Return the (X, Y) coordinate for the center point of the cell that contains the specified text.  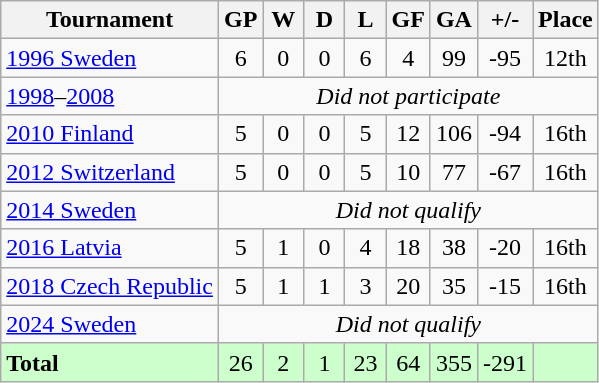
1998–2008 (110, 96)
-67 (504, 172)
2 (284, 362)
2016 Latvia (110, 248)
23 (366, 362)
GF (408, 20)
2012 Switzerland (110, 172)
355 (454, 362)
+/- (504, 20)
10 (408, 172)
Total (110, 362)
1996 Sweden (110, 58)
2014 Sweden (110, 210)
W (284, 20)
12 (408, 134)
D (324, 20)
-20 (504, 248)
Tournament (110, 20)
GA (454, 20)
-94 (504, 134)
Place (566, 20)
64 (408, 362)
Did not participate (408, 96)
18 (408, 248)
20 (408, 286)
35 (454, 286)
77 (454, 172)
12th (566, 58)
L (366, 20)
26 (240, 362)
106 (454, 134)
38 (454, 248)
2024 Sweden (110, 324)
GP (240, 20)
-15 (504, 286)
2010 Finland (110, 134)
-291 (504, 362)
-95 (504, 58)
99 (454, 58)
3 (366, 286)
2018 Czech Republic (110, 286)
